Detect which cell encompasses the target text, then output its [x, y] center coordinate. 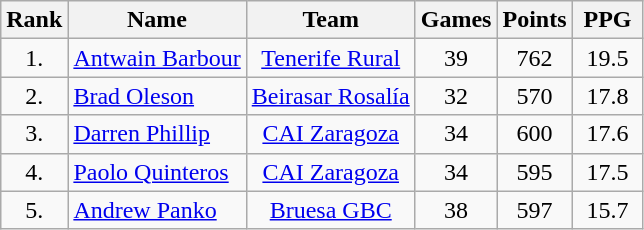
2. [34, 96]
597 [534, 210]
Games [456, 20]
Darren Phillip [157, 134]
17.5 [608, 172]
762 [534, 58]
3. [34, 134]
17.6 [608, 134]
595 [534, 172]
38 [456, 210]
Bruesa GBC [330, 210]
Name [157, 20]
Tenerife Rural [330, 58]
Beirasar Rosalía [330, 96]
PPG [608, 20]
5. [34, 210]
Antwain Barbour [157, 58]
Points [534, 20]
1. [34, 58]
Team [330, 20]
17.8 [608, 96]
600 [534, 134]
Paolo Quinteros [157, 172]
Andrew Panko [157, 210]
19.5 [608, 58]
32 [456, 96]
4. [34, 172]
Rank [34, 20]
Brad Oleson [157, 96]
570 [534, 96]
39 [456, 58]
15.7 [608, 210]
